Identify which cell holds the provided text, then report its [x, y] central coordinate. 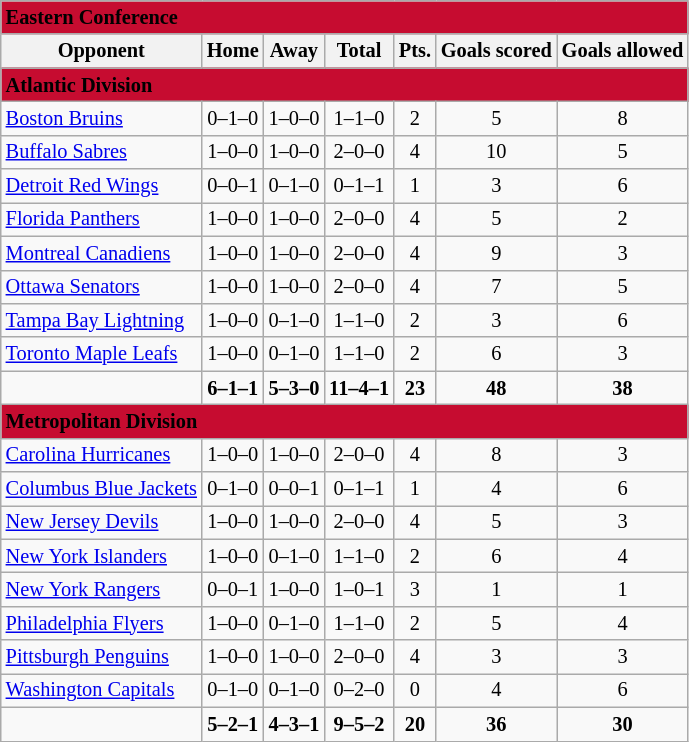
1–0–1 [359, 589]
Toronto Maple Leafs [102, 354]
30 [622, 724]
20 [415, 724]
Philadelphia Flyers [102, 623]
Carolina Hurricanes [102, 455]
Montreal Canadiens [102, 253]
Total [359, 51]
5–2–1 [233, 724]
Atlantic Division [344, 85]
5–3–0 [294, 388]
Eastern Conference [344, 17]
Home [233, 51]
0–2–0 [359, 690]
Ottawa Senators [102, 287]
36 [496, 724]
11–4–1 [359, 388]
Buffalo Sabres [102, 152]
Detroit Red Wings [102, 186]
Opponent [102, 51]
23 [415, 388]
Pittsburgh Penguins [102, 657]
Away [294, 51]
Goals allowed [622, 51]
New Jersey Devils [102, 522]
Florida Panthers [102, 219]
New York Islanders [102, 556]
9–5–2 [359, 724]
New York Rangers [102, 589]
10 [496, 152]
7 [496, 287]
Washington Capitals [102, 690]
48 [496, 388]
Columbus Blue Jackets [102, 489]
4–3–1 [294, 724]
Tampa Bay Lightning [102, 320]
38 [622, 388]
0 [415, 690]
Goals scored [496, 51]
6–1–1 [233, 388]
Boston Bruins [102, 118]
9 [496, 253]
Metropolitan Division [344, 421]
Pts. [415, 51]
